Determine the [x, y] coordinate at the center of the cell enclosing the given text.  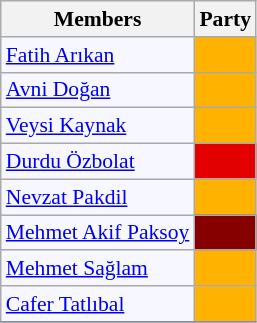
Fatih Arıkan [98, 55]
Members [98, 19]
Mehmet Akif Paksoy [98, 233]
Avni Doğan [98, 90]
Party [225, 19]
Mehmet Sağlam [98, 269]
Cafer Tatlıbal [98, 304]
Nevzat Pakdil [98, 197]
Durdu Özbolat [98, 162]
Veysi Kaynak [98, 126]
